Search for the cell housing the specified text and yield its (X, Y) center coordinate. 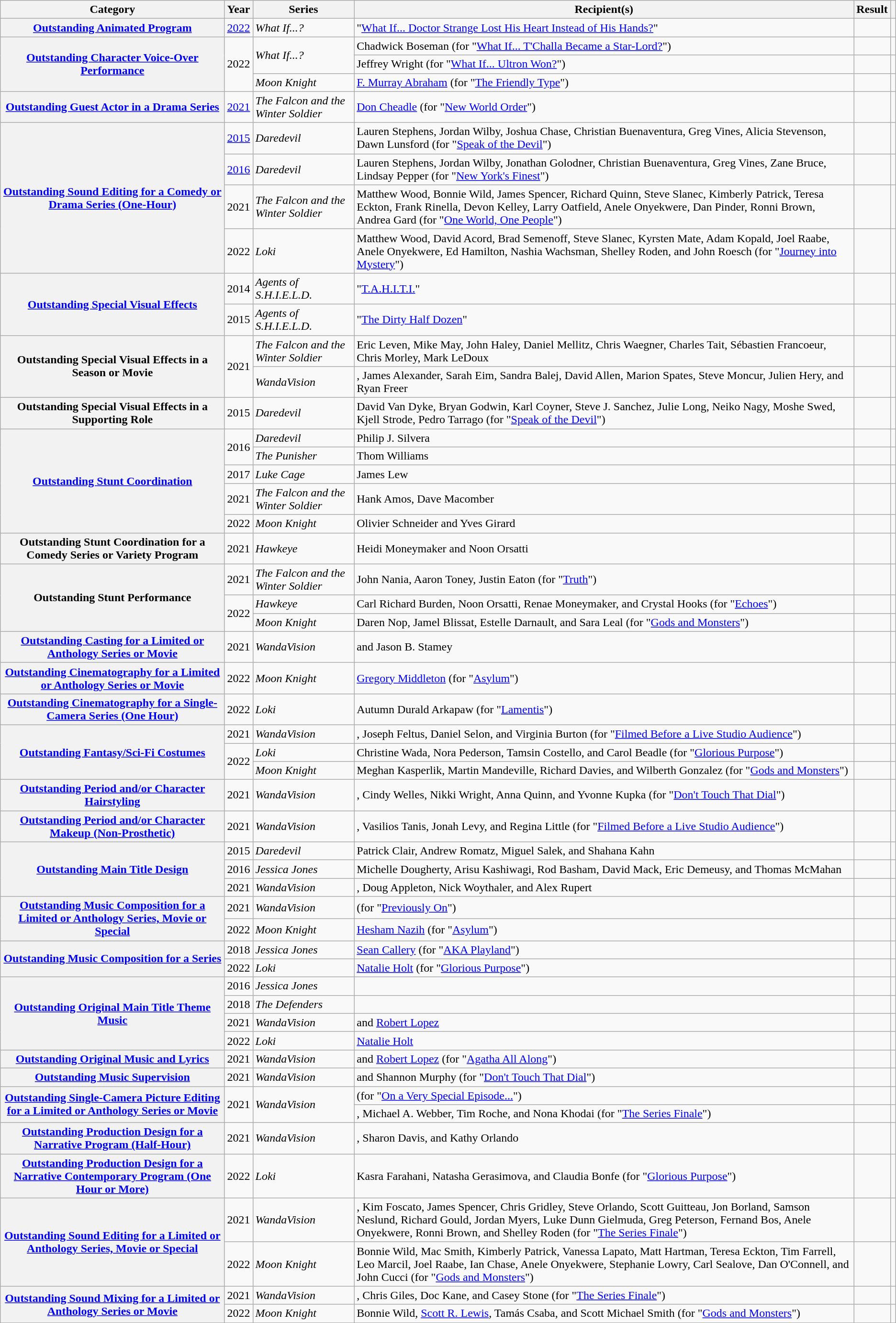
Chadwick Boseman (for "What If... T'Challa Became a Star-Lord?") (604, 46)
Outstanding Production Design for a Narrative Program (Half-Hour) (112, 1138)
Lauren Stephens, Jordan Wilby, Joshua Chase, Christian Buenaventura, Greg Vines, Alicia Stevenson, Dawn Lunsford (for "Speak of the Devil") (604, 138)
Eric Leven, Mike May, John Haley, Daniel Mellitz, Chris Waegner, Charles Tait, Sébastien Francoeur, Chris Morley, Mark LeDoux (604, 350)
Outstanding Single-Camera Picture Editing for a Limited or Anthology Series or Movie (112, 1105)
Michelle Dougherty, Arisu Kashiwagi, Rod Basham, David Mack, Eric Demeusy, and Thomas McMahan (604, 869)
Outstanding Original Main Title Theme Music (112, 1013)
Outstanding Sound Mixing for a Limited or Anthology Series or Movie (112, 1304)
, Sharon Davis, and Kathy Orlando (604, 1138)
Christine Wada, Nora Pederson, Tamsin Costello, and Carol Beadle (for "Glorious Purpose") (604, 752)
, Chris Giles, Doc Kane, and Casey Stone (for "The Series Finale") (604, 1295)
, Doug Appleton, Nick Woythaler, and Alex Rupert (604, 887)
, James Alexander, Sarah Eim, Sandra Balej, David Allen, Marion Spates, Steve Moncur, Julien Hery, and Ryan Freer (604, 382)
Philip J. Silvera (604, 438)
Outstanding Sound Editing for a Comedy or Drama Series (One-Hour) (112, 198)
Outstanding Main Title Design (112, 869)
Hank Amos, Dave Macomber (604, 499)
Outstanding Cinematography for a Limited or Anthology Series or Movie (112, 678)
Series (303, 10)
Outstanding Original Music and Lyrics (112, 1059)
Recipient(s) (604, 10)
Outstanding Fantasy/Sci-Fi Costumes (112, 752)
and Shannon Murphy (for "Don't Touch That Dial") (604, 1077)
Bonnie Wild, Scott R. Lewis, Tamás Csaba, and Scott Michael Smith (for "Gods and Monsters") (604, 1313)
Natalie Holt (for "Glorious Purpose") (604, 968)
James Lew (604, 474)
Gregory Middleton (for "Asylum") (604, 678)
Outstanding Character Voice-Over Performance (112, 64)
2014 (238, 288)
"What If... Doctor Strange Lost His Heart Instead of His Hands?" (604, 28)
and Robert Lopez (604, 1022)
Outstanding Special Visual Effects (112, 304)
Outstanding Special Visual Effects in a Supporting Role (112, 414)
Outstanding Stunt Performance (112, 597)
(for "On a Very Special Episode...") (604, 1096)
Outstanding Period and/or Character Makeup (Non-Prosthetic) (112, 826)
The Punisher (303, 456)
Olivier Schneider and Yves Girard (604, 524)
Heidi Moneymaker and Noon Orsatti (604, 549)
F. Murray Abraham (for "The Friendly Type") (604, 82)
, Cindy Welles, Nikki Wright, Anna Quinn, and Yvonne Kupka (for "Don't Touch That Dial") (604, 796)
Carl Richard Burden, Noon Orsatti, Renae Moneymaker, and Crystal Hooks (for "Echoes") (604, 604)
Outstanding Guest Actor in a Drama Series (112, 107)
Outstanding Casting for a Limited or Anthology Series or Movie (112, 647)
John Nania, Aaron Toney, Justin Eaton (for "Truth") (604, 579)
Don Cheadle (for "New World Order") (604, 107)
Outstanding Production Design for a Narrative Contemporary Program (One Hour or More) (112, 1176)
, Joseph Feltus, Daniel Selon, and Virginia Burton (for "Filmed Before a Live Studio Audience") (604, 734)
(for "Previously On") (604, 908)
Outstanding Music Supervision (112, 1077)
, Vasilios Tanis, Jonah Levy, and Regina Little (for "Filmed Before a Live Studio Audience") (604, 826)
Outstanding Period and/or Character Hairstyling (112, 796)
Luke Cage (303, 474)
Outstanding Special Visual Effects in a Season or Movie (112, 366)
Year (238, 10)
2017 (238, 474)
Outstanding Music Composition for a Limited or Anthology Series, Movie or Special (112, 919)
Outstanding Sound Editing for a Limited or Anthology Series, Movie or Special (112, 1242)
Thom Williams (604, 456)
Outstanding Cinematography for a Single-Camera Series (One Hour) (112, 709)
Jeffrey Wright (for "What If... Ultron Won?") (604, 64)
Outstanding Music Composition for a Series (112, 959)
Daren Nop, Jamel Blissat, Estelle Darnault, and Sara Leal (for "Gods and Monsters") (604, 622)
Lauren Stephens, Jordan Wilby, Jonathan Golodner, Christian Buenaventura, Greg Vines, Zane Bruce, Lindsay Pepper (for "New York's Finest") (604, 169)
"The Dirty Half Dozen" (604, 320)
Autumn Durald Arkapaw (for "Lamentis") (604, 709)
Patrick Clair, Andrew Romatz, Miguel Salek, and Shahana Kahn (604, 851)
"T.A.H.I.T.I." (604, 288)
, Michael A. Webber, Tim Roche, and Nona Khodai (for "The Series Finale") (604, 1114)
Kasra Farahani, Natasha Gerasimova, and Claudia Bonfe (for "Glorious Purpose") (604, 1176)
Meghan Kasperlik, Martin Mandeville, Richard Davies, and Wilberth Gonzalez (for "Gods and Monsters") (604, 771)
The Defenders (303, 1004)
Natalie Holt (604, 1041)
Category (112, 10)
Result (872, 10)
and Jason B. Stamey (604, 647)
Outstanding Stunt Coordination (112, 481)
Sean Callery (for "AKA Playland") (604, 950)
and Robert Lopez (for "Agatha All Along") (604, 1059)
Hesham Nazih (for "Asylum") (604, 930)
Outstanding Stunt Coordination for a Comedy Series or Variety Program (112, 549)
Outstanding Animated Program (112, 28)
